Detect which cell encompasses the target text, then output its (x, y) center coordinate. 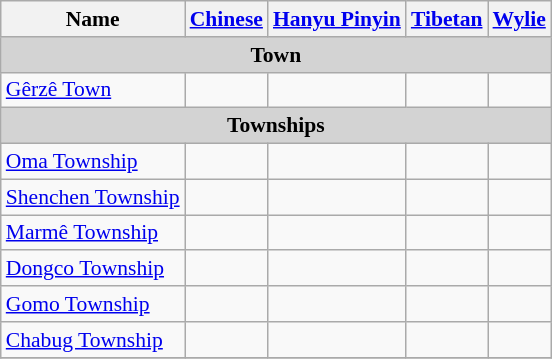
Name (93, 19)
Marmê Township (93, 233)
Gomo Township (93, 304)
Tibetan (447, 19)
Chinese (226, 19)
Dongco Township (93, 269)
Town (276, 55)
Oma Township (93, 162)
Wylie (520, 19)
Chabug Township (93, 340)
Gêrzê Town (93, 90)
Townships (276, 126)
Shenchen Township (93, 197)
Hanyu Pinyin (337, 19)
